Provide the [X, Y] coordinate of the cell's center where the given text is located.  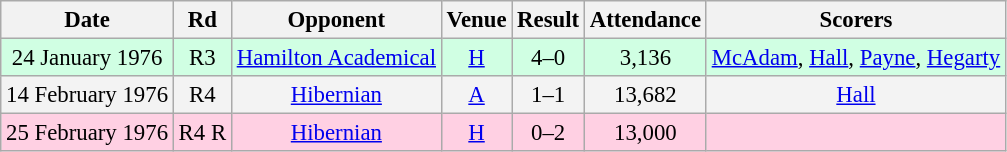
Opponent [336, 20]
Venue [476, 20]
24 January 1976 [88, 58]
13,000 [645, 133]
A [476, 95]
R4 R [202, 133]
Rd [202, 20]
Result [548, 20]
4–0 [548, 58]
14 February 1976 [88, 95]
R4 [202, 95]
13,682 [645, 95]
3,136 [645, 58]
Hall [856, 95]
Scorers [856, 20]
25 February 1976 [88, 133]
R3 [202, 58]
Hamilton Academical [336, 58]
1–1 [548, 95]
0–2 [548, 133]
McAdam, Hall, Payne, Hegarty [856, 58]
Date [88, 20]
Attendance [645, 20]
